Capture the cell that displays the provided text and extract its (X, Y) central coordinate. 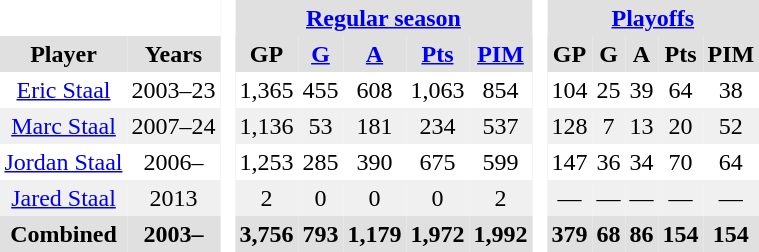
68 (608, 234)
675 (438, 162)
86 (642, 234)
854 (500, 90)
147 (570, 162)
379 (570, 234)
Eric Staal (64, 90)
20 (680, 126)
455 (320, 90)
599 (500, 162)
Marc Staal (64, 126)
2003– (174, 234)
1,136 (266, 126)
608 (374, 90)
53 (320, 126)
25 (608, 90)
Player (64, 54)
70 (680, 162)
128 (570, 126)
13 (642, 126)
234 (438, 126)
537 (500, 126)
181 (374, 126)
Years (174, 54)
2003–23 (174, 90)
793 (320, 234)
1,179 (374, 234)
1,063 (438, 90)
390 (374, 162)
Jared Staal (64, 198)
7 (608, 126)
1,972 (438, 234)
34 (642, 162)
1,253 (266, 162)
2007–24 (174, 126)
104 (570, 90)
285 (320, 162)
2006– (174, 162)
2013 (174, 198)
Jordan Staal (64, 162)
38 (731, 90)
52 (731, 126)
39 (642, 90)
Regular season (384, 18)
Combined (64, 234)
1,365 (266, 90)
36 (608, 162)
1,992 (500, 234)
3,756 (266, 234)
Playoffs (653, 18)
